Extract the [x, y] coordinate from the center of the cell holding the provided text.  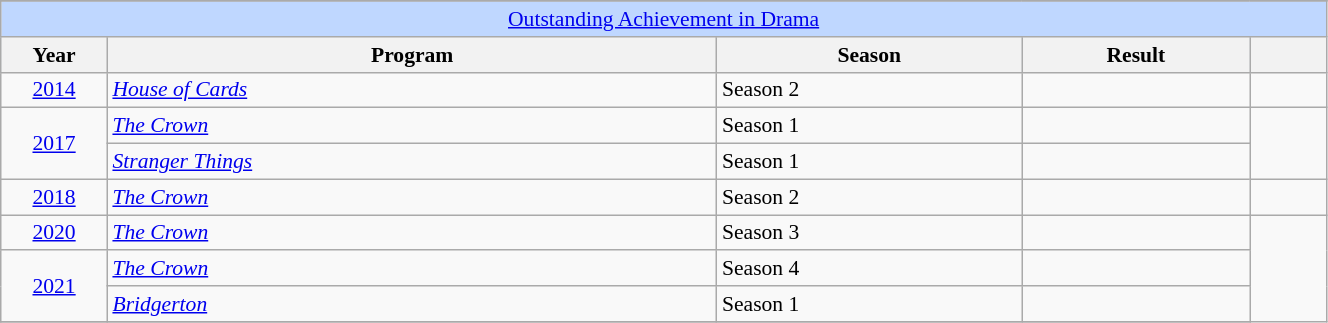
2021 [54, 286]
2014 [54, 90]
Result [1136, 55]
Outstanding Achievement in Drama [664, 19]
Bridgerton [412, 304]
Season 3 [870, 233]
2018 [54, 197]
Program [412, 55]
Season 4 [870, 269]
Season [870, 55]
House of Cards [412, 90]
Year [54, 55]
2020 [54, 233]
Stranger Things [412, 162]
2017 [54, 144]
